Capture the cell that displays the provided text and extract its (x, y) central coordinate. 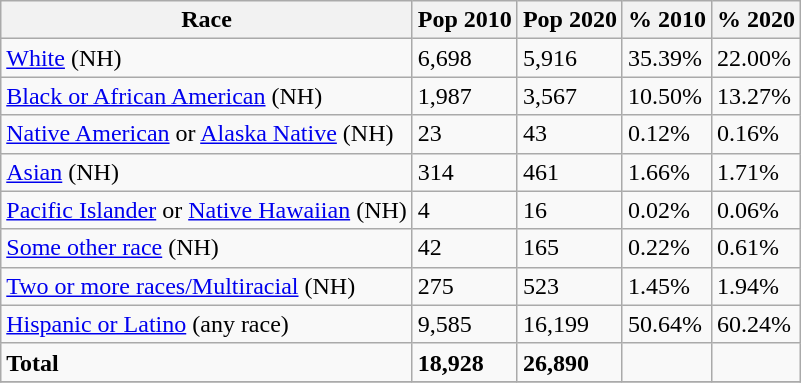
42 (464, 248)
0.22% (666, 248)
0.12% (666, 134)
461 (570, 172)
0.02% (666, 210)
Two or more races/Multiracial (NH) (207, 286)
Hispanic or Latino (any race) (207, 324)
Pacific Islander or Native Hawaiian (NH) (207, 210)
43 (570, 134)
50.64% (666, 324)
Total (207, 362)
314 (464, 172)
1,987 (464, 96)
3,567 (570, 96)
Some other race (NH) (207, 248)
16,199 (570, 324)
6,698 (464, 58)
Pop 2020 (570, 20)
9,585 (464, 324)
Black or African American (NH) (207, 96)
0.06% (756, 210)
165 (570, 248)
% 2020 (756, 20)
1.71% (756, 172)
18,928 (464, 362)
22.00% (756, 58)
35.39% (666, 58)
5,916 (570, 58)
0.16% (756, 134)
16 (570, 210)
White (NH) (207, 58)
Pop 2010 (464, 20)
1.45% (666, 286)
275 (464, 286)
10.50% (666, 96)
Race (207, 20)
1.94% (756, 286)
% 2010 (666, 20)
4 (464, 210)
23 (464, 134)
26,890 (570, 362)
Native American or Alaska Native (NH) (207, 134)
60.24% (756, 324)
13.27% (756, 96)
0.61% (756, 248)
1.66% (666, 172)
Asian (NH) (207, 172)
523 (570, 286)
